Locate the cell with the specified text and output its (X, Y) center coordinate. 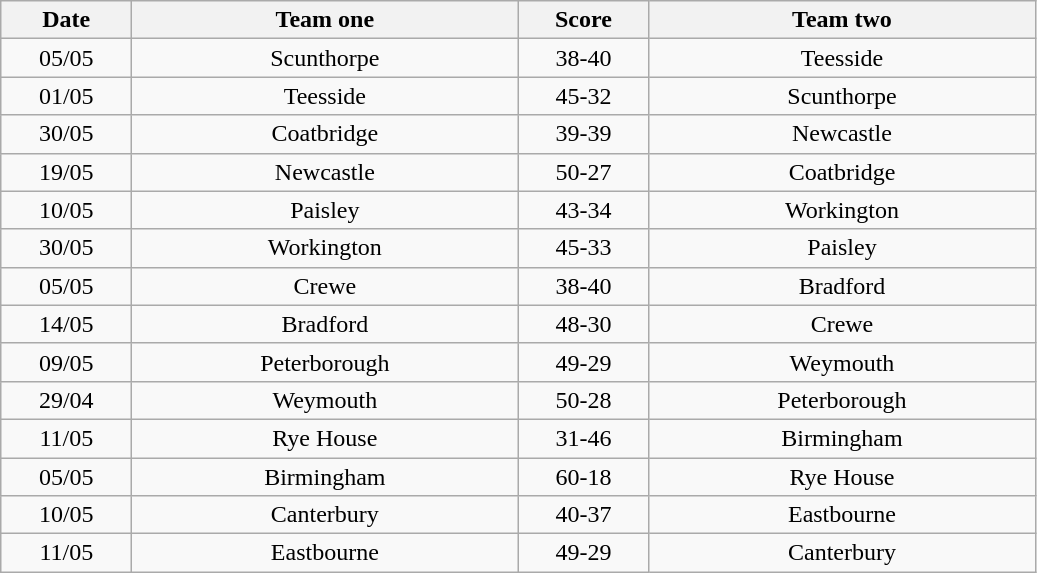
09/05 (66, 362)
Team one (325, 20)
50-28 (584, 400)
45-32 (584, 96)
Date (66, 20)
39-39 (584, 134)
19/05 (66, 172)
14/05 (66, 324)
43-34 (584, 210)
01/05 (66, 96)
40-37 (584, 515)
31-46 (584, 438)
50-27 (584, 172)
29/04 (66, 400)
Team two (842, 20)
Score (584, 20)
48-30 (584, 324)
60-18 (584, 477)
45-33 (584, 248)
